Capture the cell that displays the provided text and extract its (X, Y) central coordinate. 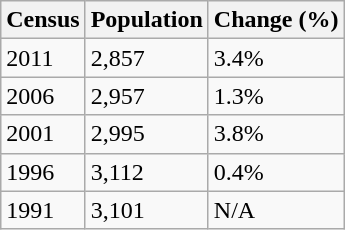
Change (%) (276, 20)
3,112 (146, 172)
1996 (43, 172)
2,957 (146, 96)
2001 (43, 134)
2,857 (146, 58)
3.8% (276, 134)
Population (146, 20)
N/A (276, 210)
2006 (43, 96)
0.4% (276, 172)
Census (43, 20)
2,995 (146, 134)
1991 (43, 210)
3,101 (146, 210)
1.3% (276, 96)
3.4% (276, 58)
2011 (43, 58)
